Pinpoint the cell where the given text exists, returning its (X, Y) midpoint coordinate. 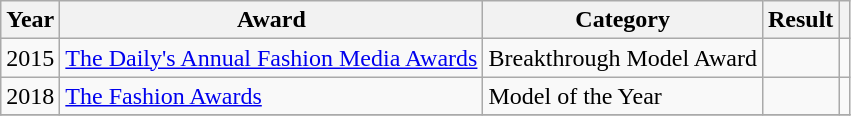
Breakthrough Model Award (622, 58)
2018 (30, 96)
2015 (30, 58)
The Daily's Annual Fashion Media Awards (272, 58)
Result (800, 20)
Award (272, 20)
Year (30, 20)
Model of the Year (622, 96)
The Fashion Awards (272, 96)
Category (622, 20)
